For the text-containing cell, return its midpoint in (x, y) coordinate format. 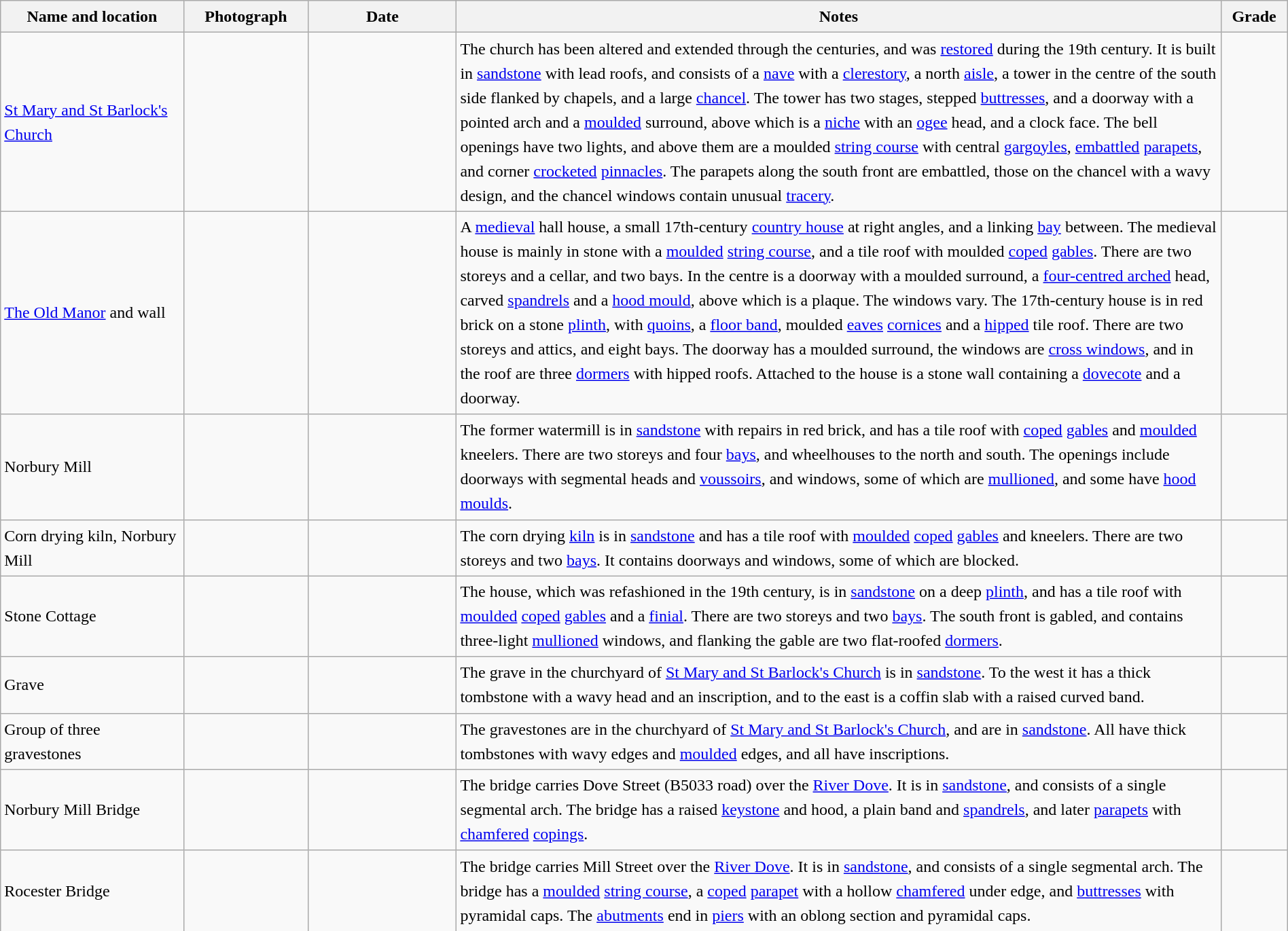
Corn drying kiln, Norbury Mill (92, 547)
Date (382, 16)
St Mary and St Barlock's Church (92, 122)
Notes (838, 16)
Name and location (92, 16)
Rocester Bridge (92, 891)
Group of three gravestones (92, 742)
Grave (92, 684)
Norbury Mill Bridge (92, 809)
Photograph (246, 16)
Stone Cottage (92, 617)
Norbury Mill (92, 467)
The Old Manor and wall (92, 312)
Grade (1254, 16)
